Capture the cell that displays the provided text and extract its (x, y) central coordinate. 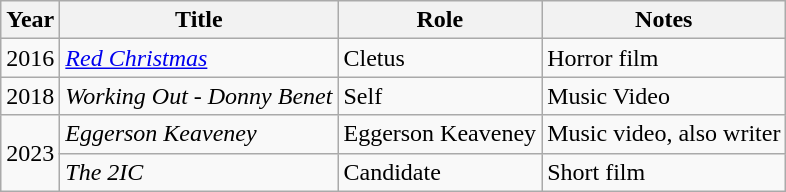
2016 (30, 58)
2023 (30, 153)
Role (440, 20)
Working Out - Donny Benet (199, 96)
Red Christmas (199, 58)
Title (199, 20)
The 2IC (199, 172)
Candidate (440, 172)
Notes (664, 20)
Music video, also writer (664, 134)
2018 (30, 96)
Cletus (440, 58)
Music Video (664, 96)
Year (30, 20)
Self (440, 96)
Horror film (664, 58)
Short film (664, 172)
